For the text-containing cell, return its midpoint in [x, y] coordinate format. 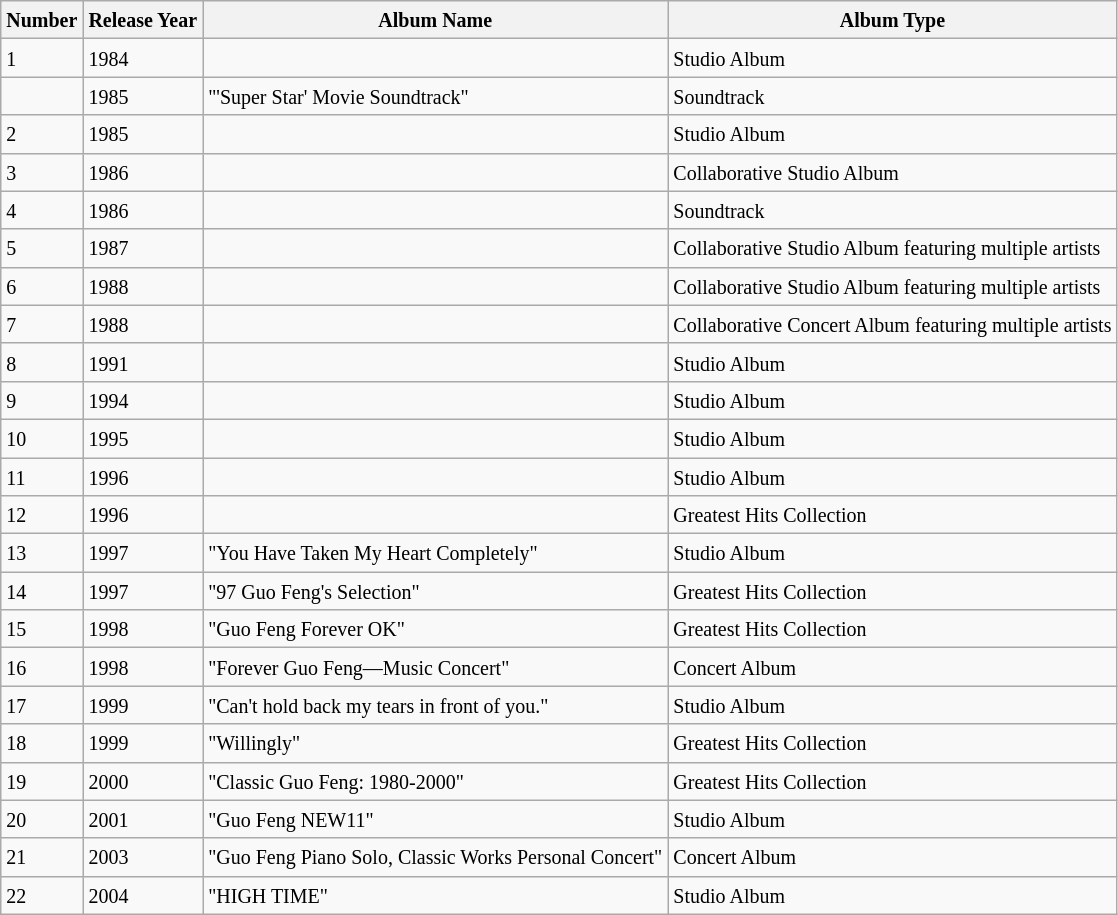
"Can't hold back my tears in front of you." [436, 705]
"Guo Feng NEW11" [436, 819]
5 [42, 248]
2000 [143, 781]
"Guo Feng Piano Solo, Classic Works Personal Concert" [436, 857]
19 [42, 781]
"Forever Guo Feng—Music Concert" [436, 667]
8 [42, 362]
12 [42, 515]
7 [42, 324]
"Classic Guo Feng: 1980-2000" [436, 781]
Release Year [143, 20]
10 [42, 438]
11 [42, 477]
3 [42, 172]
Number [42, 20]
1991 [143, 362]
Album Name [436, 20]
9 [42, 400]
"'Super Star' Movie Soundtrack" [436, 96]
"97 Guo Feng's Selection" [436, 591]
1987 [143, 248]
18 [42, 743]
1 [42, 58]
21 [42, 857]
"Guo Feng Forever OK" [436, 629]
13 [42, 553]
22 [42, 895]
"HIGH TIME" [436, 895]
17 [42, 705]
2004 [143, 895]
16 [42, 667]
6 [42, 286]
15 [42, 629]
20 [42, 819]
"Willingly" [436, 743]
2 [42, 134]
1995 [143, 438]
Collaborative Concert Album featuring multiple artists [892, 324]
1994 [143, 400]
Collaborative Studio Album [892, 172]
Album Type [892, 20]
1984 [143, 58]
2003 [143, 857]
4 [42, 210]
14 [42, 591]
"You Have Taken My Heart Completely" [436, 553]
2001 [143, 819]
